Search for the cell housing the specified text and yield its (X, Y) center coordinate. 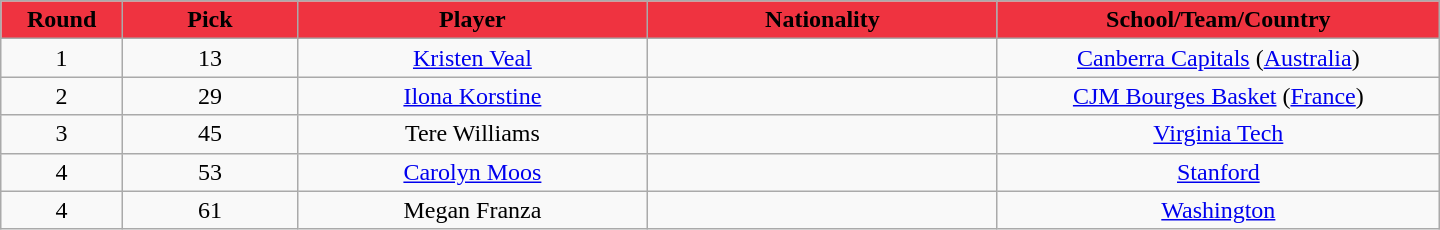
Nationality (822, 20)
Virginia Tech (1218, 134)
13 (210, 58)
School/Team/Country (1218, 20)
Round (62, 20)
61 (210, 210)
29 (210, 96)
Stanford (1218, 172)
2 (62, 96)
3 (62, 134)
Pick (210, 20)
Kristen Veal (472, 58)
Ilona Korstine (472, 96)
Player (472, 20)
Carolyn Moos (472, 172)
Canberra Capitals (Australia) (1218, 58)
53 (210, 172)
45 (210, 134)
Tere Williams (472, 134)
Megan Franza (472, 210)
Washington (1218, 210)
CJM Bourges Basket (France) (1218, 96)
1 (62, 58)
